Output the (x, y) coordinate of the center of the cell containing the given text.  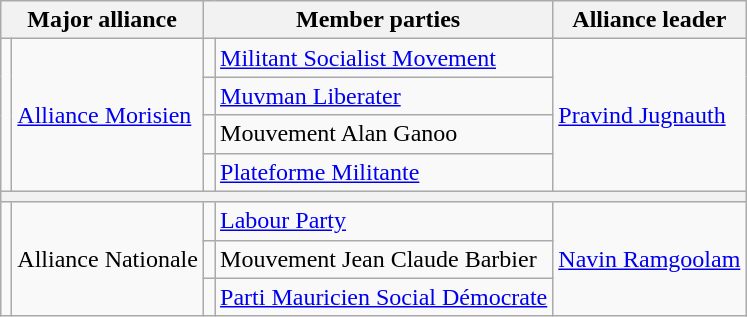
Member parties (378, 20)
Muvman Liberater (384, 96)
Alliance leader (650, 20)
Mouvement Jean Claude Barbier (384, 259)
Alliance Morisien (108, 115)
Plateforme Militante (384, 172)
Labour Party (384, 221)
Mouvement Alan Ganoo (384, 134)
Militant Socialist Movement (384, 58)
Alliance Nationale (108, 259)
Parti Mauricien Social Démocrate (384, 297)
Major alliance (102, 20)
Navin Ramgoolam (650, 259)
Pravind Jugnauth (650, 115)
